Return [X, Y] of the center of cell containing provided text 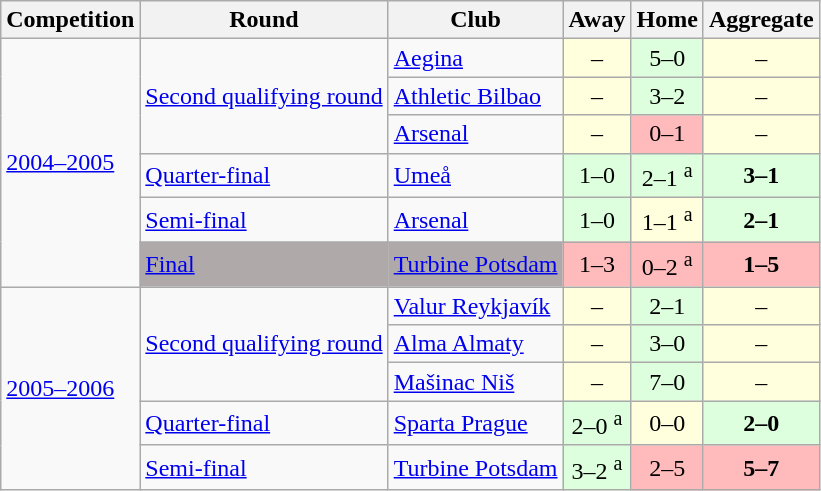
3–2 a [597, 468]
Round [264, 20]
2–0 [761, 424]
1–1 a [667, 220]
Athletic Bilbao [476, 96]
Final [264, 264]
Away [597, 20]
2–0 a [597, 424]
Alma Almaty [476, 344]
Sparta Prague [476, 424]
Competition [70, 20]
1–5 [761, 264]
Club [476, 20]
Aegina [476, 58]
2005–2006 [70, 388]
Mašinac Niš [476, 382]
5–7 [761, 468]
2–1 a [667, 176]
Umeå [476, 176]
0–1 [667, 134]
Home [667, 20]
Valur Reykjavík [476, 306]
2–5 [667, 468]
Aggregate [761, 20]
0–2 a [667, 264]
5–0 [667, 58]
3–0 [667, 344]
2004–2005 [70, 163]
3–1 [761, 176]
1–3 [597, 264]
3–2 [667, 96]
0–0 [667, 424]
7–0 [667, 382]
